For the text-containing cell, return its midpoint in (X, Y) coordinate format. 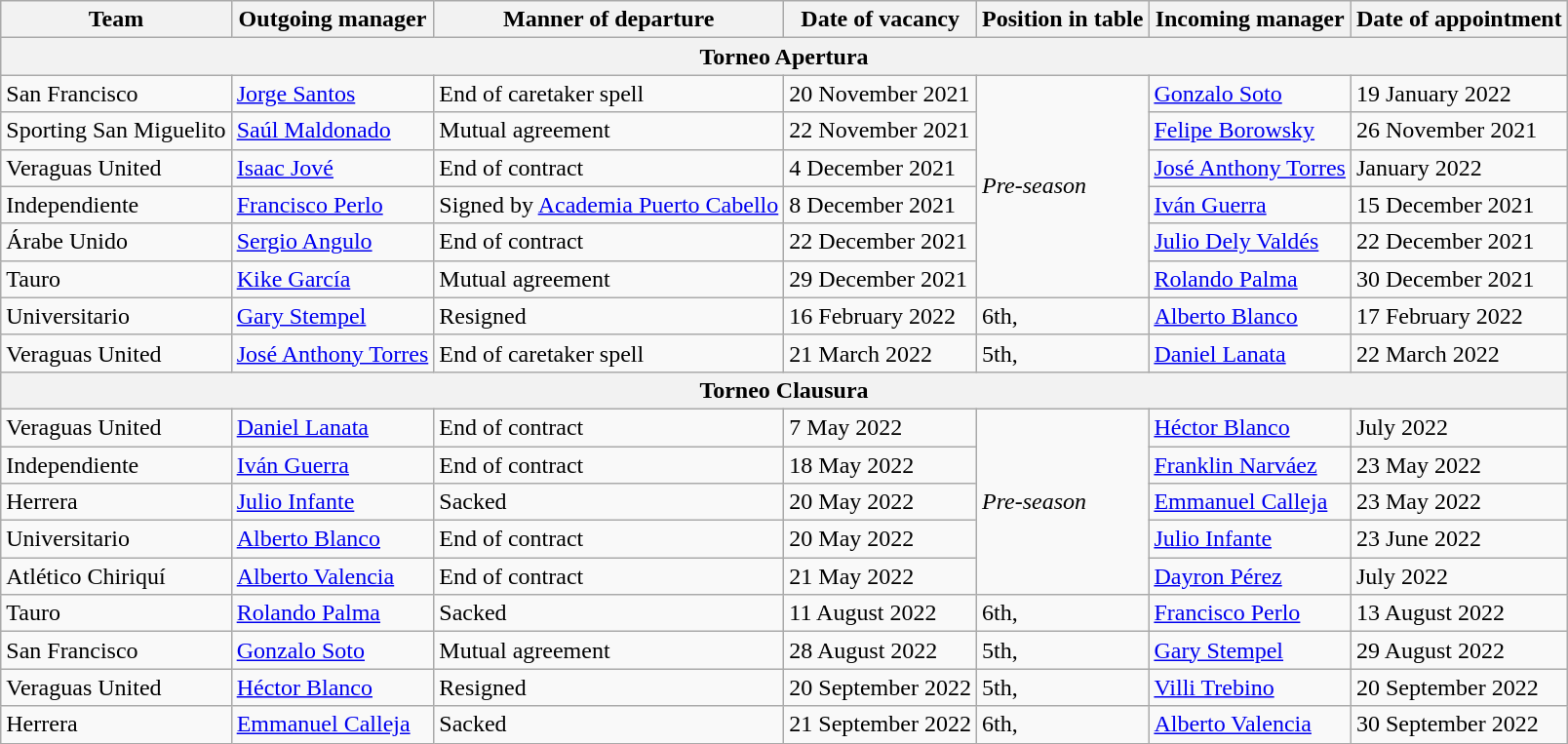
20 November 2021 (881, 94)
4 December 2021 (881, 168)
Julio Dely Valdés (1250, 242)
Manner of departure (608, 20)
Torneo Clausura (784, 390)
29 December 2021 (881, 279)
21 March 2022 (881, 353)
Villi Trebino (1250, 687)
15 December 2021 (1459, 205)
Felipe Borowsky (1250, 131)
Kike García (333, 279)
January 2022 (1459, 168)
28 August 2022 (881, 650)
18 May 2022 (881, 465)
Team (116, 20)
Date of appointment (1459, 20)
11 August 2022 (881, 613)
Árabe Unido (116, 242)
17 February 2022 (1459, 316)
8 December 2021 (881, 205)
26 November 2021 (1459, 131)
23 June 2022 (1459, 539)
16 February 2022 (881, 316)
Torneo Apertura (784, 57)
22 March 2022 (1459, 353)
7 May 2022 (881, 427)
Sporting San Miguelito (116, 131)
Incoming manager (1250, 20)
21 September 2022 (881, 724)
22 November 2021 (881, 131)
Date of vacancy (881, 20)
Isaac Jové (333, 168)
30 December 2021 (1459, 279)
30 September 2022 (1459, 724)
Sergio Angulo (333, 242)
Atlético Chiriquí (116, 576)
Dayron Pérez (1250, 576)
13 August 2022 (1459, 613)
Outgoing manager (333, 20)
Jorge Santos (333, 94)
Position in table (1062, 20)
Saúl Maldonado (333, 131)
Signed by Academia Puerto Cabello (608, 205)
21 May 2022 (881, 576)
Franklin Narváez (1250, 465)
19 January 2022 (1459, 94)
29 August 2022 (1459, 650)
